For the text-containing cell, return its midpoint in (X, Y) coordinate format. 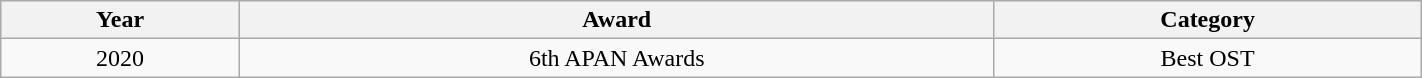
Year (120, 20)
6th APAN Awards (616, 58)
Award (616, 20)
2020 (120, 58)
Category (1208, 20)
Best OST (1208, 58)
